For the text-containing cell, return its midpoint in [x, y] coordinate format. 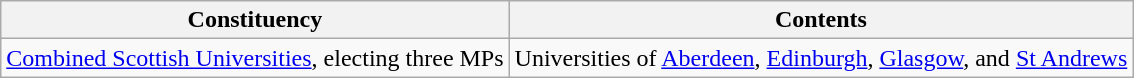
Contents [821, 20]
Combined Scottish Universities, electing three MPs [255, 58]
Constituency [255, 20]
Universities of Aberdeen, Edinburgh, Glasgow, and St Andrews [821, 58]
